Search for the cell housing the specified text and yield its (X, Y) center coordinate. 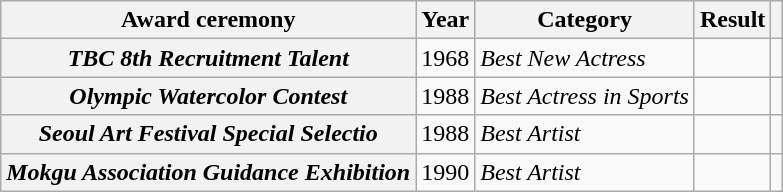
TBC 8th Recruitment Talent (208, 58)
Best New Actress (585, 58)
Result (732, 20)
Best Actress in Sports (585, 96)
Category (585, 20)
Year (446, 20)
1990 (446, 172)
Olympic Watercolor Contest (208, 96)
Mokgu Association Guidance Exhibition (208, 172)
Seoul Art Festival Special Selectio (208, 134)
1968 (446, 58)
Award ceremony (208, 20)
